Find where the given text appears and provide that cell's center as (x, y) coordinate. 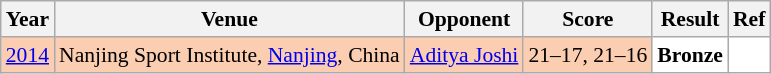
Aditya Joshi (464, 55)
Year (28, 19)
Opponent (464, 19)
Ref (749, 19)
Result (690, 19)
2014 (28, 55)
Bronze (690, 55)
Venue (230, 19)
Nanjing Sport Institute, Nanjing, China (230, 55)
Score (588, 19)
21–17, 21–16 (588, 55)
